Return the [X, Y] coordinate for the center point of the cell that contains the specified text.  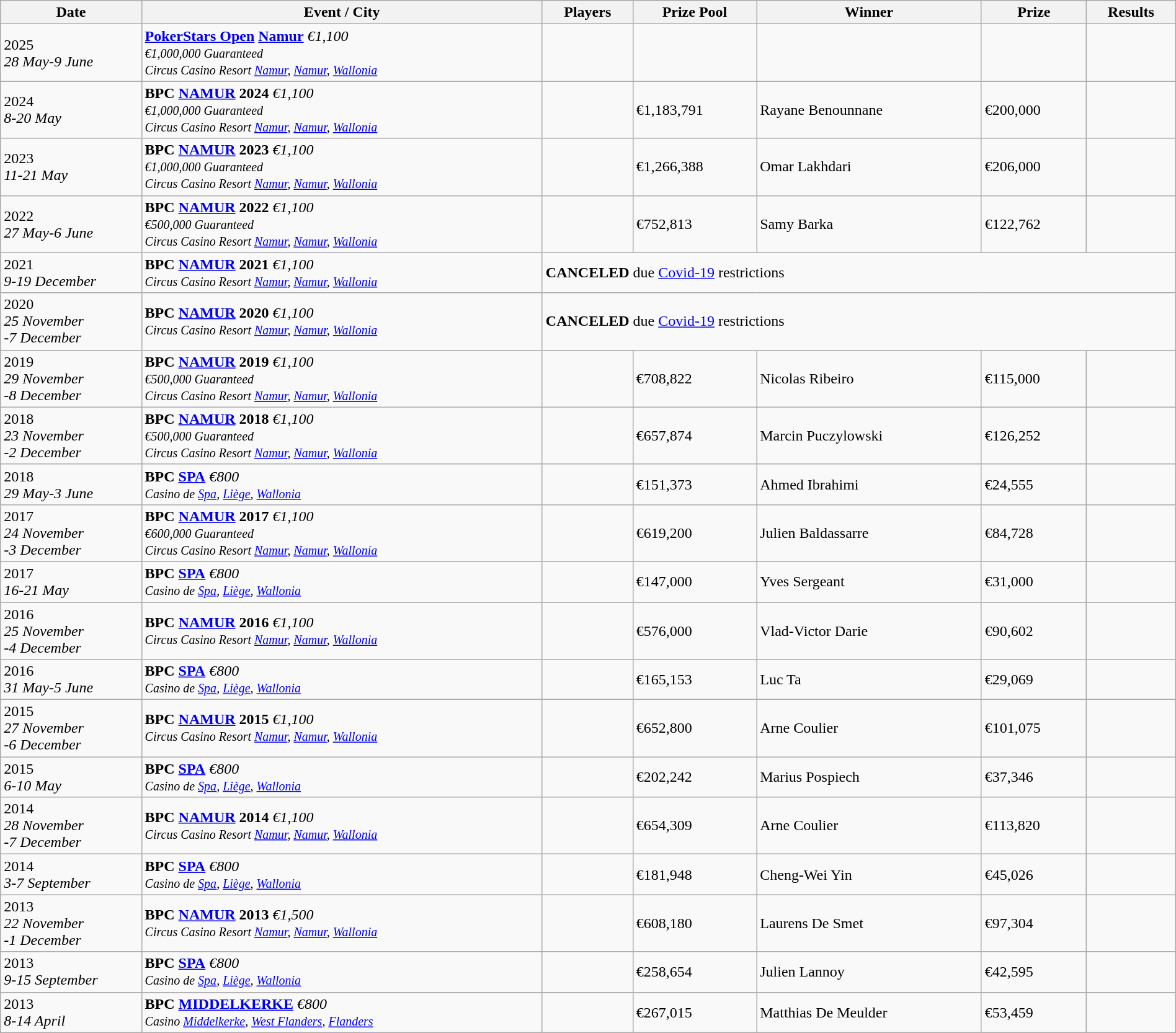
Nicolas Ribeiro [870, 378]
€258,654 [695, 972]
Julien Lannoy [870, 972]
201428 November-7 December [71, 826]
€608,180 [695, 923]
201322 November-1 December [71, 923]
201823 November-2 December [71, 436]
20219-19 December [71, 273]
€115,000 [1033, 378]
€101,075 [1033, 728]
€151,373 [695, 484]
Event / City [342, 12]
202528 May-9 June [71, 53]
€200,000 [1033, 110]
€126,252 [1033, 436]
20139-15 September [71, 972]
€42,595 [1033, 972]
Rayane Benounnane [870, 110]
€90,602 [1033, 630]
PokerStars Open Namur €1,100€1,000,000 GuaranteedCircus Casino Resort Namur, Namur, Wallonia [342, 53]
€619,200 [695, 533]
BPC NAMUR 2016 €1,100Circus Casino Resort Namur, Namur, Wallonia [342, 630]
Results [1131, 12]
Yves Sergeant [870, 582]
€206,000 [1033, 167]
Samy Barka [870, 224]
BPC NAMUR 2022 €1,100€500,000 GuaranteedCircus Casino Resort Namur, Namur, Wallonia [342, 224]
€202,242 [695, 777]
BPC NAMUR 2014 €1,100Circus Casino Resort Namur, Namur, Wallonia [342, 826]
20156-10 May [71, 777]
€708,822 [695, 378]
201716-21 May [71, 582]
BPC NAMUR 2017 €1,100€600,000 GuaranteedCircus Casino Resort Namur, Namur, Wallonia [342, 533]
BPC NAMUR 2020 €1,100Circus Casino Resort Namur, Namur, Wallonia [342, 321]
€1,266,388 [695, 167]
BPC NAMUR 2018 €1,100€500,000 GuaranteedCircus Casino Resort Namur, Namur, Wallonia [342, 436]
€752,813 [695, 224]
€113,820 [1033, 826]
€147,000 [695, 582]
201724 November-3 December [71, 533]
BPC NAMUR 2023 €1,100€1,000,000 GuaranteedCircus Casino Resort Namur, Namur, Wallonia [342, 167]
€657,874 [695, 436]
€37,346 [1033, 777]
Omar Lakhdari [870, 167]
€576,000 [695, 630]
202025 November-7 December [71, 321]
Prize Pool [695, 12]
€654,309 [695, 826]
BPC NAMUR 2021 €1,100Circus Casino Resort Namur, Namur, Wallonia [342, 273]
€181,948 [695, 875]
Marcin Puczylowski [870, 436]
€1,183,791 [695, 110]
202227 May-6 June [71, 224]
Players [587, 12]
202311-21 May [71, 167]
€165,153 [695, 680]
€97,304 [1033, 923]
BPC MIDDELKERKE €800Casino Middelkerke, West Flanders, Flanders [342, 1013]
20248-20 May [71, 110]
201631 May-5 June [71, 680]
Luc Ta [870, 680]
201929 November-8 December [71, 378]
Winner [870, 12]
Ahmed Ibrahimi [870, 484]
Vlad-Victor Darie [870, 630]
BPC NAMUR 2013 €1,500Circus Casino Resort Namur, Namur, Wallonia [342, 923]
20138-14 April [71, 1013]
€267,015 [695, 1013]
€122,762 [1033, 224]
Marius Pospiech [870, 777]
201829 May-3 June [71, 484]
Laurens De Smet [870, 923]
€29,069 [1033, 680]
Matthias De Meulder [870, 1013]
€45,026 [1033, 875]
€53,459 [1033, 1013]
BPC NAMUR 2019 €1,100€500,000 GuaranteedCircus Casino Resort Namur, Namur, Wallonia [342, 378]
Prize [1033, 12]
Cheng-Wei Yin [870, 875]
€652,800 [695, 728]
201625 November-4 December [71, 630]
€31,000 [1033, 582]
€84,728 [1033, 533]
BPC NAMUR 2024 €1,100€1,000,000 GuaranteedCircus Casino Resort Namur, Namur, Wallonia [342, 110]
Date [71, 12]
BPC NAMUR 2015 €1,100Circus Casino Resort Namur, Namur, Wallonia [342, 728]
20143-7 September [71, 875]
Julien Baldassarre [870, 533]
201527 November-6 December [71, 728]
€24,555 [1033, 484]
